Capture the cell that displays the provided text and extract its [x, y] central coordinate. 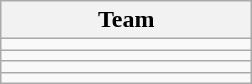
Team [126, 20]
